Pinpoint the cell where the given text exists, returning its (x, y) midpoint coordinate. 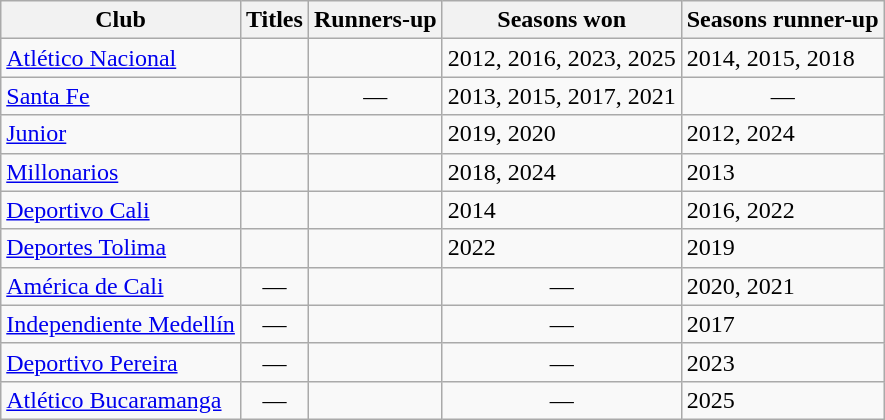
2022 (562, 248)
Millonarios (121, 172)
Atlético Nacional (121, 58)
América de Cali (121, 286)
2012, 2016, 2023, 2025 (562, 58)
Club (121, 20)
Independiente Medellín (121, 324)
2017 (782, 324)
2019 (782, 248)
2019, 2020 (562, 134)
2020, 2021 (782, 286)
Santa Fe (121, 96)
Junior (121, 134)
Deportivo Pereira (121, 362)
Seasons won (562, 20)
Titles (274, 20)
Deportes Tolima (121, 248)
Atlético Bucaramanga (121, 400)
2012, 2024 (782, 134)
2025 (782, 400)
Deportivo Cali (121, 210)
2014, 2015, 2018 (782, 58)
2014 (562, 210)
2023 (782, 362)
2013, 2015, 2017, 2021 (562, 96)
2018, 2024 (562, 172)
2016, 2022 (782, 210)
Seasons runner-up (782, 20)
Runners-up (375, 20)
2013 (782, 172)
